Return the (x, y) coordinate for the center point of the cell that contains the specified text.  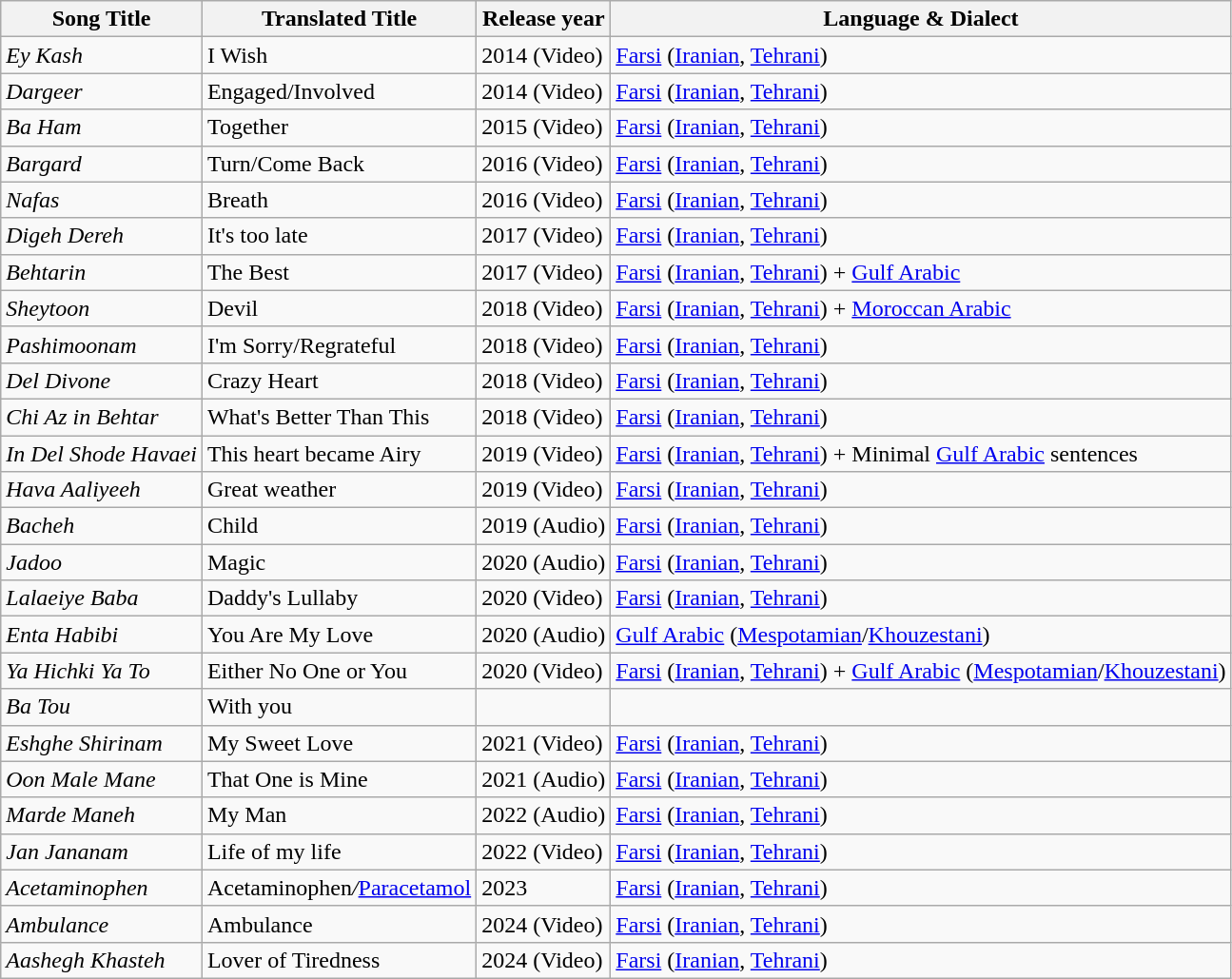
Jadoo (102, 562)
Translated Title (339, 19)
Together (339, 127)
Release year (544, 19)
The Best (339, 272)
Child (339, 526)
Pashimoonam (102, 344)
Acetaminophen/Paracetamol (339, 888)
Crazy Heart (339, 381)
Chi Az in Behtar (102, 417)
That One is Mine (339, 779)
Lalaeiye Baba (102, 598)
2022 (Video) (544, 852)
Ba Ham (102, 127)
Farsi (Iranian, Tehrani) + Gulf Arabic (Mespotamian/Khouzestani) (921, 671)
Gulf Arabic (Mespotamian/Khouzestani) (921, 635)
Bargard (102, 164)
Dargeer (102, 91)
Del Divone (102, 381)
Engaged/Involved (339, 91)
My Sweet Love (339, 743)
Song Title (102, 19)
Sheytoon (102, 308)
Daddy's Lullaby (339, 598)
Farsi (Iranian, Tehrani) + Gulf Arabic (921, 272)
Breath (339, 200)
With you (339, 707)
I Wish (339, 55)
Language & Dialect (921, 19)
Enta Habibi (102, 635)
Ey Kash (102, 55)
Ya Hichki Ya To (102, 671)
2022 (Audio) (544, 815)
It's too late (339, 236)
What's Better Than This (339, 417)
Lover of Tiredness (339, 960)
This heart became Airy (339, 454)
Digeh Dereh (102, 236)
My Man (339, 815)
2021 (Video) (544, 743)
Farsi (Iranian, Tehrani) + Minimal Gulf Arabic sentences (921, 454)
Eshghe Shirinam (102, 743)
You Are My Love (339, 635)
Ba Tou (102, 707)
Hava Aaliyeeh (102, 490)
Behtarin (102, 272)
Great weather (339, 490)
2015 (Video) (544, 127)
I'm Sorry/Regrateful (339, 344)
Bacheh (102, 526)
Marde Maneh (102, 815)
Farsi (Iranian, Tehrani) + Moroccan Arabic (921, 308)
2019 (Audio) (544, 526)
Life of my life (339, 852)
Devil (339, 308)
In Del Shode Havaei (102, 454)
Aashegh Khasteh (102, 960)
Jan Jananam (102, 852)
Magic (339, 562)
2023 (544, 888)
Either No One or You (339, 671)
2021 (Audio) (544, 779)
Nafas (102, 200)
Oon Male Mane (102, 779)
Acetaminophen (102, 888)
Turn/Come Back (339, 164)
